Extract the [X, Y] coordinate from the center of the cell holding the provided text.  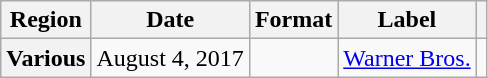
Region [46, 20]
Format [293, 20]
Warner Bros. [407, 58]
Label [407, 20]
August 4, 2017 [170, 58]
Various [46, 58]
Date [170, 20]
